Extract the [X, Y] coordinate from the center of the cell holding the provided text.  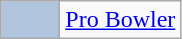
Pro Bowler [120, 20]
